Provide the (X, Y) coordinate of the cell's center where the given text is located.  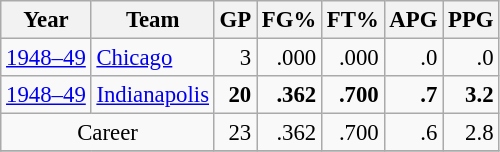
20 (235, 95)
Career (108, 133)
.7 (414, 95)
.6 (414, 133)
Indianapolis (152, 95)
GP (235, 20)
Chicago (152, 58)
PPG (471, 20)
3.2 (471, 95)
3 (235, 58)
2.8 (471, 133)
FT% (354, 20)
23 (235, 133)
APG (414, 20)
FG% (290, 20)
Year (46, 20)
Team (152, 20)
